Scan for the cell matching the given text and deliver its (X, Y) coordinate at center. 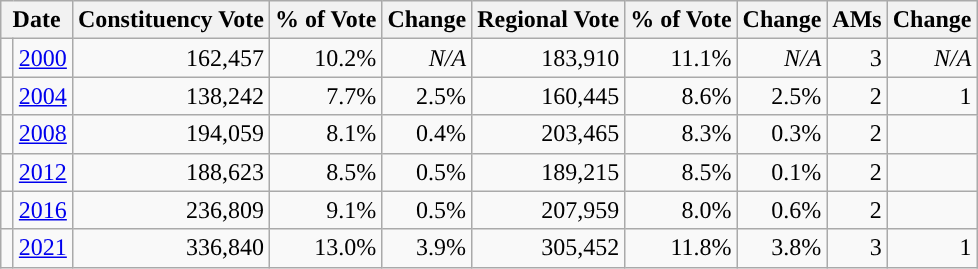
13.0% (325, 248)
336,840 (170, 248)
160,445 (548, 96)
0.6% (782, 210)
8.6% (681, 96)
305,452 (548, 248)
3.8% (782, 248)
0.1% (782, 172)
Regional Vote (548, 20)
0.3% (782, 134)
2016 (42, 210)
8.1% (325, 134)
8.0% (681, 210)
236,809 (170, 210)
203,465 (548, 134)
3.9% (427, 248)
2012 (42, 172)
189,215 (548, 172)
2004 (42, 96)
0.4% (427, 134)
2008 (42, 134)
138,242 (170, 96)
2000 (42, 58)
11.1% (681, 58)
2021 (42, 248)
11.8% (681, 248)
188,623 (170, 172)
Date (37, 20)
8.3% (681, 134)
9.1% (325, 210)
207,959 (548, 210)
194,059 (170, 134)
162,457 (170, 58)
183,910 (548, 58)
Constituency Vote (170, 20)
AMs (857, 20)
7.7% (325, 96)
10.2% (325, 58)
